Return (X, Y) of the center of cell containing provided text 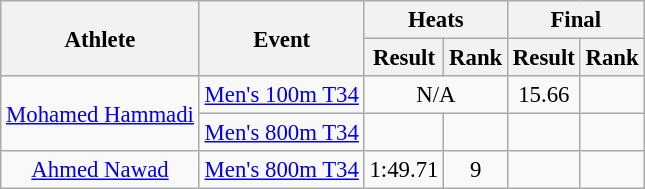
Event (282, 38)
Mohamed Hammadi (100, 114)
1:49.71 (404, 170)
Men's 100m T34 (282, 95)
Athlete (100, 38)
N/A (436, 95)
9 (476, 170)
15.66 (544, 95)
Heats (436, 20)
Final (576, 20)
Ahmed Nawad (100, 170)
